Extract the (x, y) coordinate from the center of the cell holding the provided text.  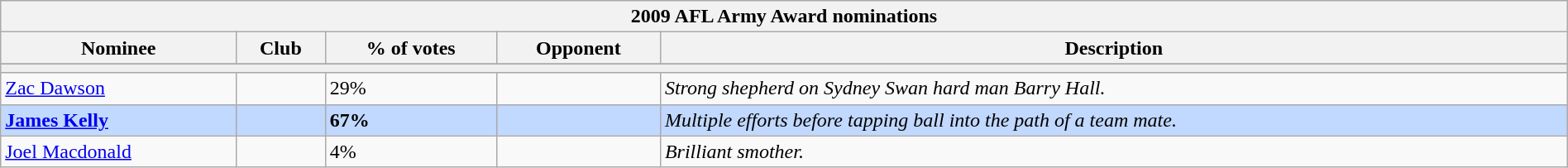
James Kelly (119, 120)
Brilliant smother. (1113, 151)
Strong shepherd on Sydney Swan hard man Barry Hall. (1113, 89)
Description (1113, 48)
29% (410, 89)
Nominee (119, 48)
Zac Dawson (119, 89)
Multiple efforts before tapping ball into the path of a team mate. (1113, 120)
Club (281, 48)
4% (410, 151)
2009 AFL Army Award nominations (784, 17)
Opponent (578, 48)
Joel Macdonald (119, 151)
% of votes (410, 48)
67% (410, 120)
